For the text-containing cell, return its midpoint in [x, y] coordinate format. 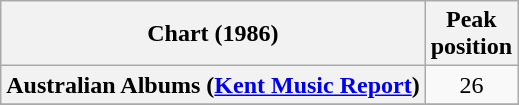
Chart (1986) [213, 34]
26 [471, 85]
Peakposition [471, 34]
Australian Albums (Kent Music Report) [213, 85]
